Provide the [X, Y] coordinate of the cell's center where the given text is located.  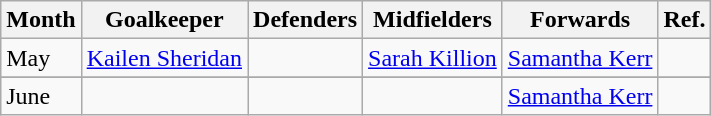
Month [41, 20]
Midfielders [433, 20]
Defenders [306, 20]
June [41, 96]
Ref. [684, 20]
May [41, 58]
Forwards [580, 20]
Kailen Sheridan [164, 58]
Goalkeeper [164, 20]
Sarah Killion [433, 58]
